Find where the given text appears and provide that cell's center as (x, y) coordinate. 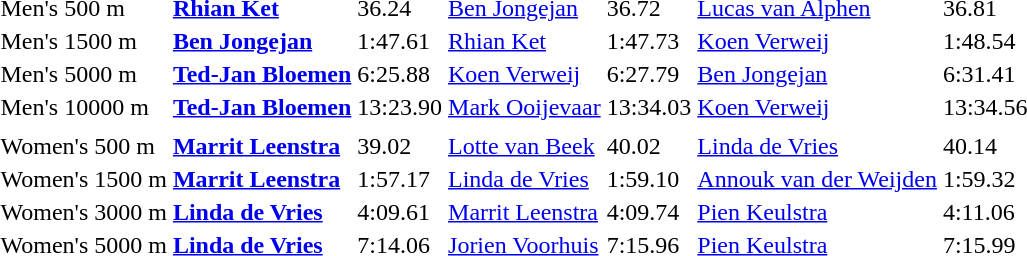
4:09.61 (400, 212)
6:27.79 (649, 74)
Annouk van der Weijden (818, 179)
1:59.10 (649, 179)
4:09.74 (649, 212)
Pien Keulstra (818, 212)
39.02 (400, 146)
13:34.03 (649, 107)
Rhian Ket (525, 41)
1:47.73 (649, 41)
40.02 (649, 146)
1:57.17 (400, 179)
Lotte van Beek (525, 146)
6:25.88 (400, 74)
Mark Ooijevaar (525, 107)
1:47.61 (400, 41)
13:23.90 (400, 107)
